From the cell containing the given text, extract its center point as [x, y] coordinate. 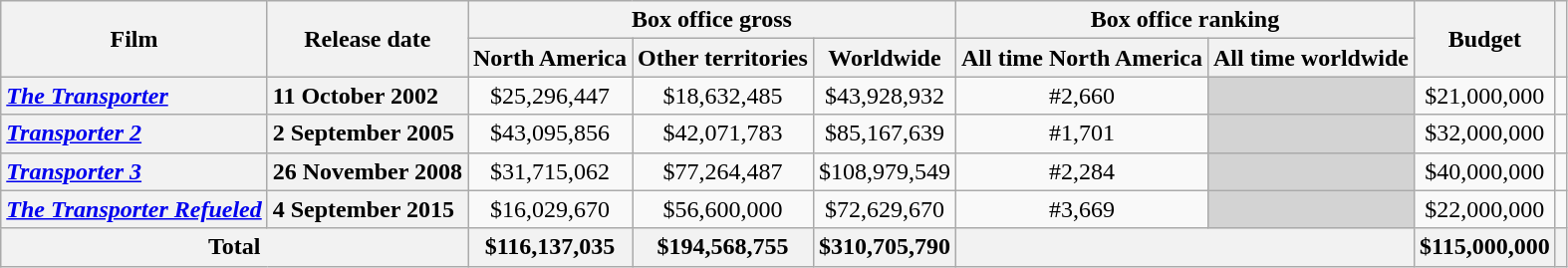
Other territories [723, 58]
4 September 2015 [367, 209]
$77,264,487 [723, 171]
Box office ranking [1184, 20]
North America [550, 58]
The Transporter [133, 96]
$116,137,035 [550, 247]
2 September 2005 [367, 134]
$22,000,000 [1484, 209]
Box office gross [712, 20]
$108,979,549 [885, 171]
Transporter 3 [133, 171]
$42,071,783 [723, 134]
#2,660 [1082, 96]
The Transporter Refueled [133, 209]
$43,928,932 [885, 96]
$32,000,000 [1484, 134]
$16,029,670 [550, 209]
All time North America [1082, 58]
$21,000,000 [1484, 96]
$115,000,000 [1484, 247]
Worldwide [885, 58]
$40,000,000 [1484, 171]
$72,629,670 [885, 209]
$25,296,447 [550, 96]
Transporter 2 [133, 134]
$310,705,790 [885, 247]
$43,095,856 [550, 134]
$18,632,485 [723, 96]
$56,600,000 [723, 209]
#3,669 [1082, 209]
Release date [367, 39]
Film [133, 39]
#1,701 [1082, 134]
Total [235, 247]
11 October 2002 [367, 96]
#2,284 [1082, 171]
$85,167,639 [885, 134]
26 November 2008 [367, 171]
Budget [1484, 39]
All time worldwide [1311, 58]
$194,568,755 [723, 247]
$31,715,062 [550, 171]
